Provide the [x, y] coordinate of the cell's center where the given text is located.  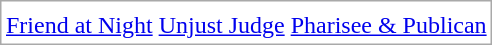
Friend at Night [79, 25]
Pharisee & Publican [388, 25]
Unjust Judge [222, 25]
